Return [x, y] of the center of cell containing provided text 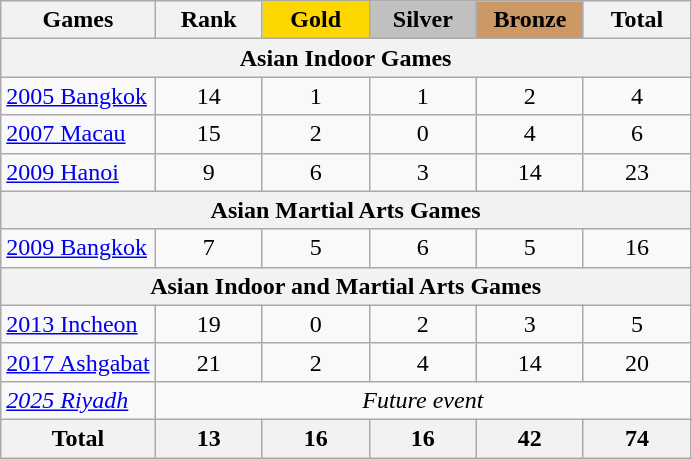
Future event [422, 400]
Asian Indoor Games [346, 58]
19 [208, 324]
23 [636, 172]
Games [78, 20]
2017 Ashgabat [78, 362]
Silver [422, 20]
7 [208, 248]
Rank [208, 20]
Asian Indoor and Martial Arts Games [346, 286]
Asian Martial Arts Games [346, 210]
21 [208, 362]
13 [208, 438]
2009 Hanoi [78, 172]
15 [208, 134]
2009 Bangkok [78, 248]
Bronze [530, 20]
74 [636, 438]
2013 Incheon [78, 324]
2007 Macau [78, 134]
42 [530, 438]
20 [636, 362]
2025 Riyadh [78, 400]
Gold [316, 20]
9 [208, 172]
2005 Bangkok [78, 96]
